Detect which cell encompasses the target text, then output its [x, y] center coordinate. 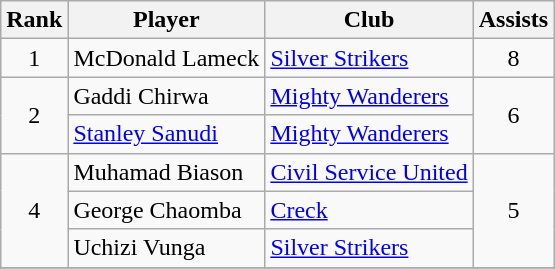
Gaddi Chirwa [166, 96]
Creck [369, 210]
8 [513, 58]
Muhamad Biason [166, 172]
McDonald Lameck [166, 58]
1 [34, 58]
6 [513, 115]
Club [369, 20]
Assists [513, 20]
5 [513, 210]
Uchizi Vunga [166, 248]
4 [34, 210]
Player [166, 20]
Rank [34, 20]
Civil Service United [369, 172]
George Chaomba [166, 210]
Stanley Sanudi [166, 134]
2 [34, 115]
